Return the (x, y) coordinate for the center point of the cell that contains the specified text.  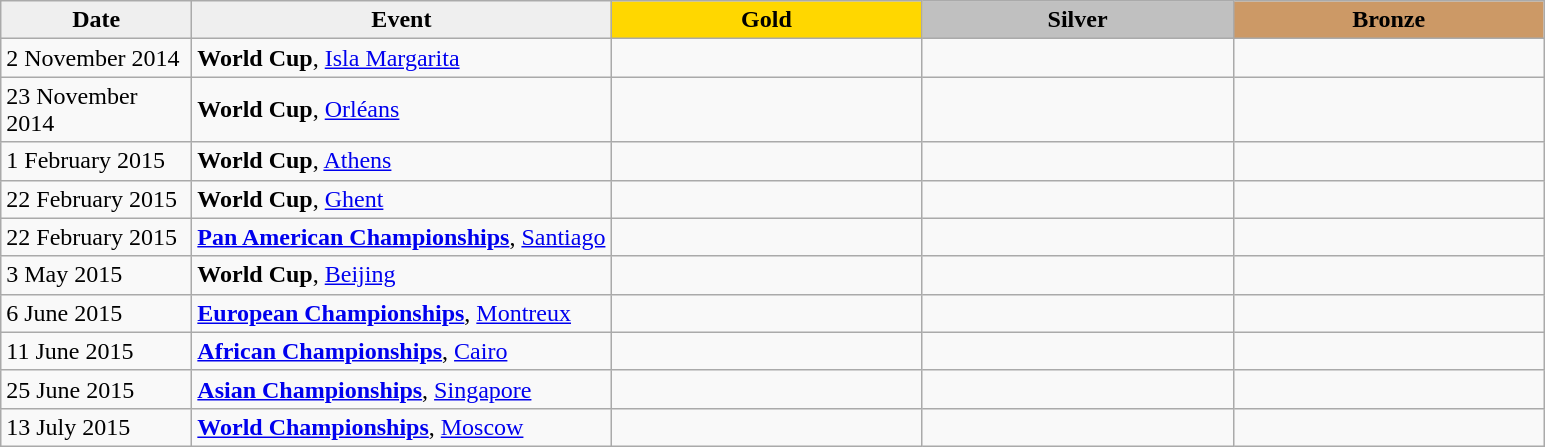
World Championships, Moscow (402, 427)
European Championships, Montreux (402, 313)
25 June 2015 (96, 389)
World Cup, Ghent (402, 199)
Asian Championships, Singapore (402, 389)
Silver (1078, 20)
13 July 2015 (96, 427)
1 February 2015 (96, 161)
2 November 2014 (96, 58)
11 June 2015 (96, 351)
African Championships, Cairo (402, 351)
23 November 2014 (96, 110)
Bronze (1388, 20)
Date (96, 20)
World Cup, Orléans (402, 110)
6 June 2015 (96, 313)
World Cup, Isla Margarita (402, 58)
3 May 2015 (96, 275)
Event (402, 20)
Gold (766, 20)
World Cup, Beijing (402, 275)
Pan American Championships, Santiago (402, 237)
World Cup, Athens (402, 161)
